Determine the [X, Y] coordinate at the center of the cell enclosing the given text.  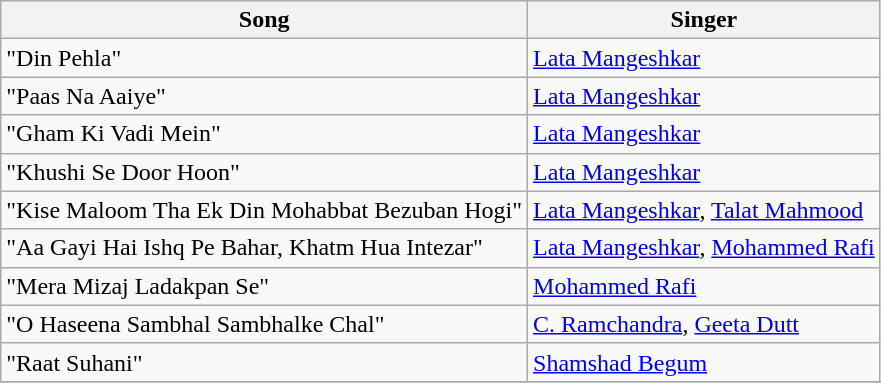
"Mera Mizaj Ladakpan Se" [264, 286]
"Din Pehla" [264, 58]
"Aa Gayi Hai Ishq Pe Bahar, Khatm Hua Intezar" [264, 248]
Lata Mangeshkar, Mohammed Rafi [704, 248]
"Kise Maloom Tha Ek Din Mohabbat Bezuban Hogi" [264, 210]
Lata Mangeshkar, Talat Mahmood [704, 210]
Mohammed Rafi [704, 286]
"O Haseena Sambhal Sambhalke Chal" [264, 324]
Shamshad Begum [704, 362]
C. Ramchandra, Geeta Dutt [704, 324]
"Khushi Se Door Hoon" [264, 172]
"Paas Na Aaiye" [264, 96]
Singer [704, 20]
Song [264, 20]
"Raat Suhani" [264, 362]
"Gham Ki Vadi Mein" [264, 134]
